Return (x, y) of the center of cell containing provided text 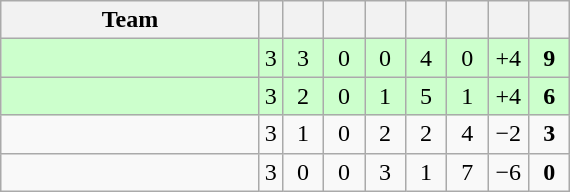
−2 (508, 134)
Team (130, 20)
9 (550, 58)
6 (550, 96)
7 (468, 172)
−6 (508, 172)
5 (426, 96)
